Extract the [X, Y] coordinate from the center of the cell holding the provided text.  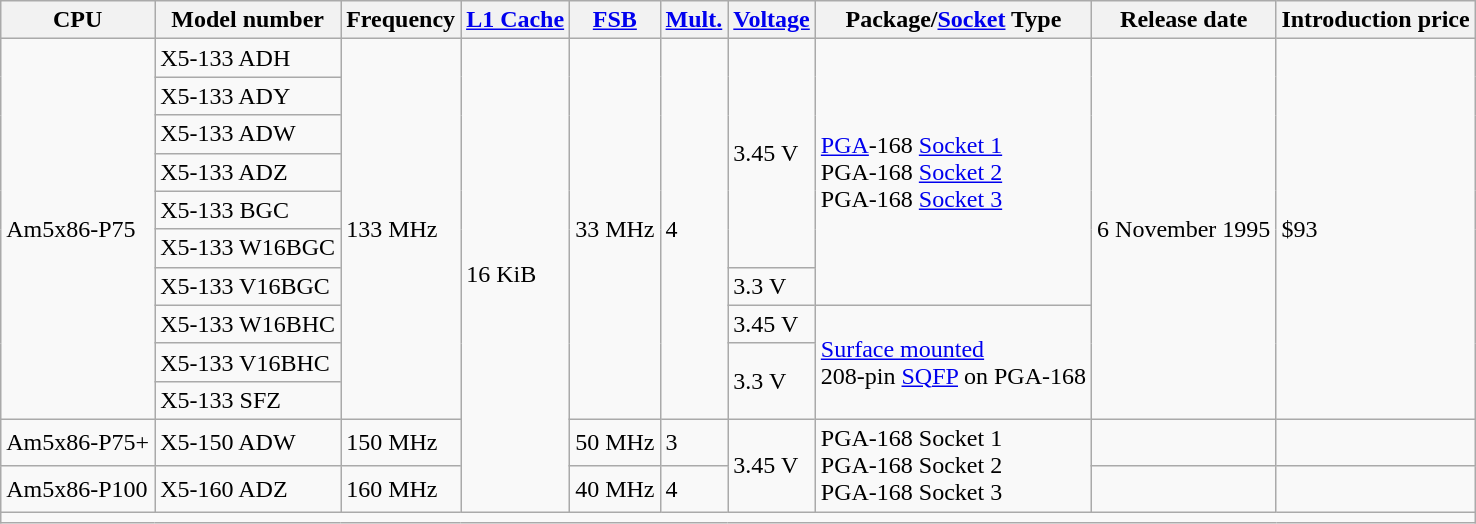
CPU [78, 20]
X5-133 W16BHC [248, 324]
X5-133 SFZ [248, 400]
X5-133 ADZ [248, 172]
Am5x86-P100 [78, 488]
33 MHz [615, 230]
X5-133 W16BGC [248, 248]
16 KiB [516, 276]
L1 Cache [516, 20]
X5-133 V16BGC [248, 286]
3 [694, 442]
50 MHz [615, 442]
6 November 1995 [1184, 230]
X5-133 ADH [248, 58]
160 MHz [401, 488]
150 MHz [401, 442]
Surface mounted208-pin SQFP on PGA-168 [953, 362]
133 MHz [401, 230]
Introduction price [1376, 20]
X5-133 ADW [248, 134]
Package/Socket Type [953, 20]
X5-133 ADY [248, 96]
Mult. [694, 20]
X5-133 BGC [248, 210]
Voltage [772, 20]
$93 [1376, 230]
Am5x86-P75 [78, 230]
Model number [248, 20]
40 MHz [615, 488]
X5-160 ADZ [248, 488]
X5-133 V16BHC [248, 362]
FSB [615, 20]
Release date [1184, 20]
X5-150 ADW [248, 442]
Am5x86-P75+ [78, 442]
Frequency [401, 20]
